For the text-containing cell, return its midpoint in [x, y] coordinate format. 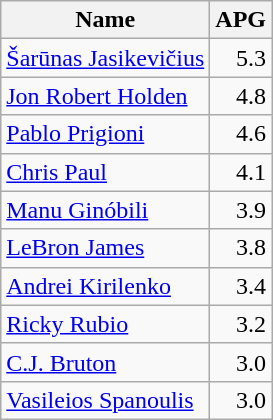
Ricky Rubio [106, 324]
4.1 [241, 172]
Manu Ginóbili [106, 210]
3.9 [241, 210]
APG [241, 20]
Vasileios Spanoulis [106, 400]
Chris Paul [106, 172]
LeBron James [106, 248]
C.J. Bruton [106, 362]
Pablo Prigioni [106, 134]
4.6 [241, 134]
Andrei Kirilenko [106, 286]
Šarūnas Jasikevičius [106, 58]
3.4 [241, 286]
3.8 [241, 248]
5.3 [241, 58]
3.2 [241, 324]
Jon Robert Holden [106, 96]
Name [106, 20]
4.8 [241, 96]
